Search for the cell housing the specified text and yield its [X, Y] center coordinate. 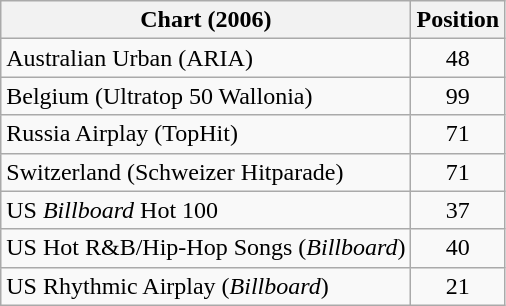
40 [458, 248]
Switzerland (Schweizer Hitparade) [206, 172]
Chart (2006) [206, 20]
48 [458, 58]
US Hot R&B/Hip-Hop Songs (Billboard) [206, 248]
US Rhythmic Airplay (Billboard) [206, 286]
Belgium (Ultratop 50 Wallonia) [206, 96]
99 [458, 96]
Position [458, 20]
Russia Airplay (TopHit) [206, 134]
Australian Urban (ARIA) [206, 58]
21 [458, 286]
US Billboard Hot 100 [206, 210]
37 [458, 210]
